Determine the [X, Y] coordinate at the center of the cell enclosing the given text.  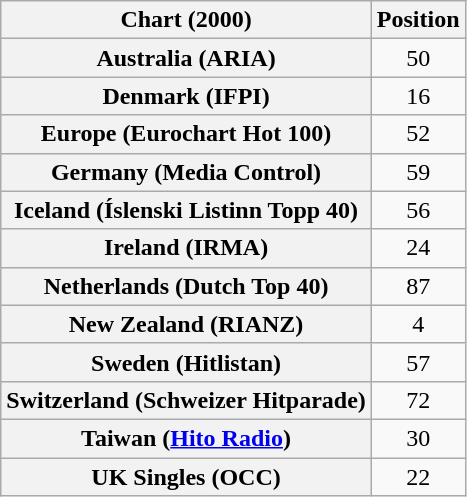
87 [418, 286]
Taiwan (Hito Radio) [186, 438]
Germany (Media Control) [186, 172]
59 [418, 172]
UK Singles (OCC) [186, 477]
22 [418, 477]
Iceland (Íslenski Listinn Topp 40) [186, 210]
30 [418, 438]
57 [418, 362]
Denmark (IFPI) [186, 96]
Ireland (IRMA) [186, 248]
Chart (2000) [186, 20]
Sweden (Hitlistan) [186, 362]
New Zealand (RIANZ) [186, 324]
Australia (ARIA) [186, 58]
16 [418, 96]
72 [418, 400]
56 [418, 210]
Netherlands (Dutch Top 40) [186, 286]
Europe (Eurochart Hot 100) [186, 134]
4 [418, 324]
50 [418, 58]
Switzerland (Schweizer Hitparade) [186, 400]
52 [418, 134]
Position [418, 20]
24 [418, 248]
